Detect which cell encompasses the target text, then output its (x, y) center coordinate. 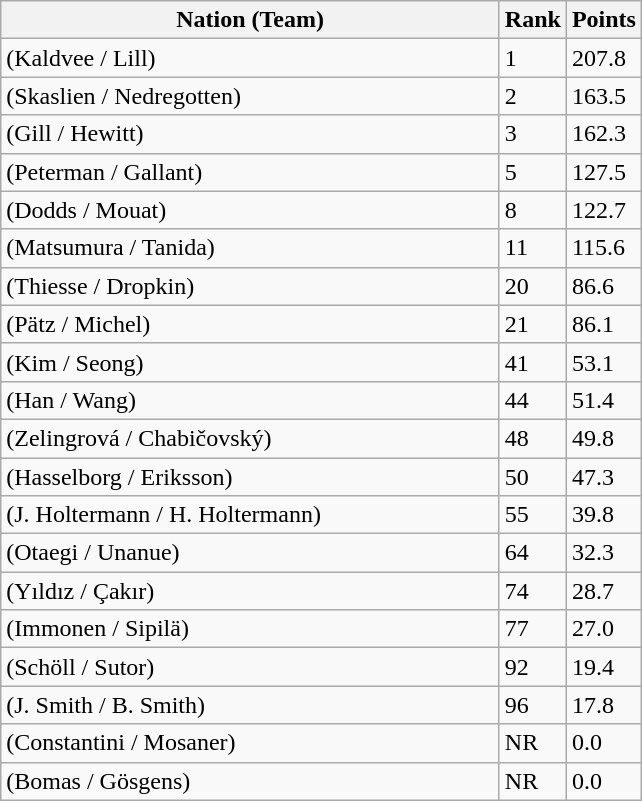
20 (532, 286)
28.7 (604, 591)
96 (532, 705)
47.3 (604, 477)
162.3 (604, 134)
44 (532, 400)
(Pätz / Michel) (250, 324)
(Constantini / Mosaner) (250, 743)
48 (532, 438)
(Peterman / Gallant) (250, 172)
115.6 (604, 248)
5 (532, 172)
(Han / Wang) (250, 400)
1 (532, 58)
8 (532, 210)
86.1 (604, 324)
(Kaldvee / Lill) (250, 58)
127.5 (604, 172)
(Hasselborg / Eriksson) (250, 477)
Rank (532, 20)
11 (532, 248)
207.8 (604, 58)
(Kim / Seong) (250, 362)
74 (532, 591)
2 (532, 96)
77 (532, 629)
Points (604, 20)
(Zelingrová / Chabičovský) (250, 438)
21 (532, 324)
(Otaegi / Unanue) (250, 553)
50 (532, 477)
49.8 (604, 438)
55 (532, 515)
(Immonen / Sipilä) (250, 629)
(J. Smith / B. Smith) (250, 705)
19.4 (604, 667)
41 (532, 362)
17.8 (604, 705)
(Gill / Hewitt) (250, 134)
51.4 (604, 400)
3 (532, 134)
122.7 (604, 210)
86.6 (604, 286)
92 (532, 667)
Nation (Team) (250, 20)
(Yıldız / Çakır) (250, 591)
(Bomas / Gösgens) (250, 781)
(Dodds / Mouat) (250, 210)
(Matsumura / Tanida) (250, 248)
(Skaslien / Nedregotten) (250, 96)
(Schöll / Sutor) (250, 667)
(Thiesse / Dropkin) (250, 286)
163.5 (604, 96)
27.0 (604, 629)
(J. Holtermann / H. Holtermann) (250, 515)
53.1 (604, 362)
64 (532, 553)
39.8 (604, 515)
32.3 (604, 553)
